Detect which cell encompasses the target text, then output its (X, Y) center coordinate. 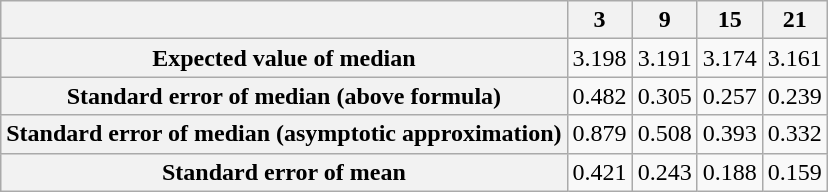
3.191 (664, 58)
0.305 (664, 96)
Standard error of median (above formula) (284, 96)
3.161 (794, 58)
3.198 (600, 58)
0.239 (794, 96)
0.188 (730, 172)
9 (664, 20)
15 (730, 20)
21 (794, 20)
0.159 (794, 172)
0.243 (664, 172)
0.482 (600, 96)
0.508 (664, 134)
Expected value of median (284, 58)
0.332 (794, 134)
3.174 (730, 58)
0.421 (600, 172)
0.257 (730, 96)
Standard error of median (asymptotic approximation) (284, 134)
0.393 (730, 134)
0.879 (600, 134)
Standard error of mean (284, 172)
3 (600, 20)
